Return the [x, y] coordinate for the center point of the cell that contains the specified text.  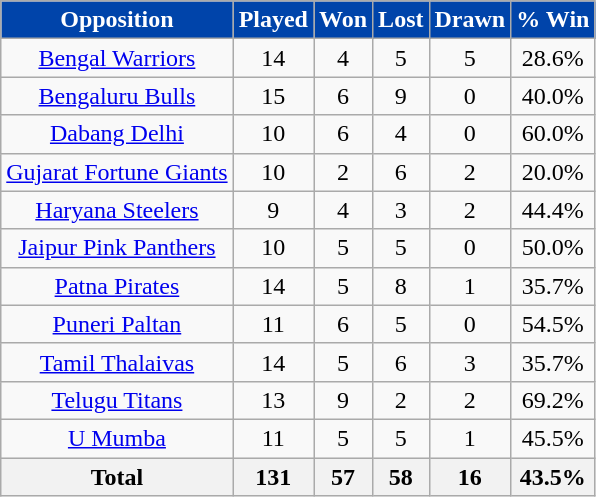
Bengaluru Bulls [117, 96]
Patna Pirates [117, 286]
Opposition [117, 20]
% Win [553, 20]
U Mumba [117, 438]
Tamil Thalaivas [117, 362]
45.5% [553, 438]
20.0% [553, 172]
28.6% [553, 58]
Drawn [470, 20]
16 [470, 477]
54.5% [553, 324]
Played [273, 20]
8 [401, 286]
44.4% [553, 210]
Gujarat Fortune Giants [117, 172]
40.0% [553, 96]
Haryana Steelers [117, 210]
Won [344, 20]
Jaipur Pink Panthers [117, 248]
15 [273, 96]
43.5% [553, 477]
60.0% [553, 134]
Total [117, 477]
50.0% [553, 248]
Bengal Warriors [117, 58]
57 [344, 477]
13 [273, 400]
Dabang Delhi [117, 134]
69.2% [553, 400]
Lost [401, 20]
131 [273, 477]
Puneri Paltan [117, 324]
58 [401, 477]
Telugu Titans [117, 400]
